Provide the [X, Y] coordinate of the cell's center where the given text is located.  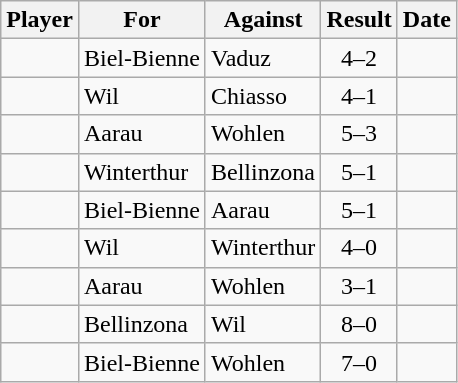
4–0 [359, 248]
Date [426, 20]
For [142, 20]
Vaduz [262, 58]
Against [262, 20]
3–1 [359, 286]
5–3 [359, 134]
8–0 [359, 324]
4–1 [359, 96]
Player [40, 20]
4–2 [359, 58]
Chiasso [262, 96]
7–0 [359, 362]
Result [359, 20]
